From the cell containing the given text, extract its center point as [X, Y] coordinate. 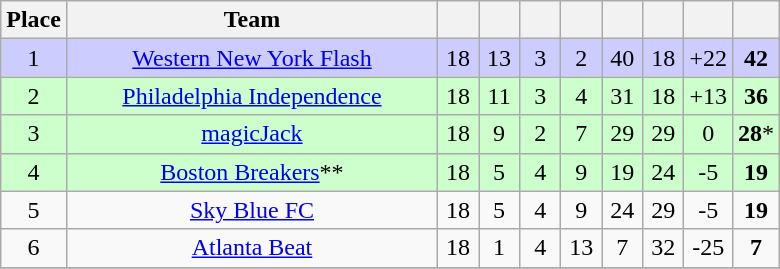
Boston Breakers** [252, 172]
28* [756, 134]
31 [622, 96]
36 [756, 96]
Team [252, 20]
magicJack [252, 134]
Sky Blue FC [252, 210]
40 [622, 58]
42 [756, 58]
Western New York Flash [252, 58]
6 [34, 248]
Place [34, 20]
Atlanta Beat [252, 248]
-25 [708, 248]
+22 [708, 58]
0 [708, 134]
+13 [708, 96]
11 [500, 96]
Philadelphia Independence [252, 96]
32 [664, 248]
